Find where the given text appears and provide that cell's center as [X, Y] coordinate. 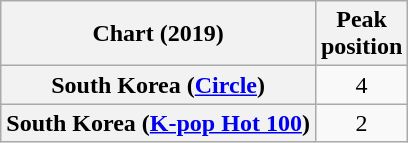
Chart (2019) [158, 34]
South Korea (K-pop Hot 100) [158, 123]
4 [361, 85]
Peakposition [361, 34]
South Korea (Circle) [158, 85]
2 [361, 123]
